Provide the [x, y] coordinate of the cell's center where the given text is located.  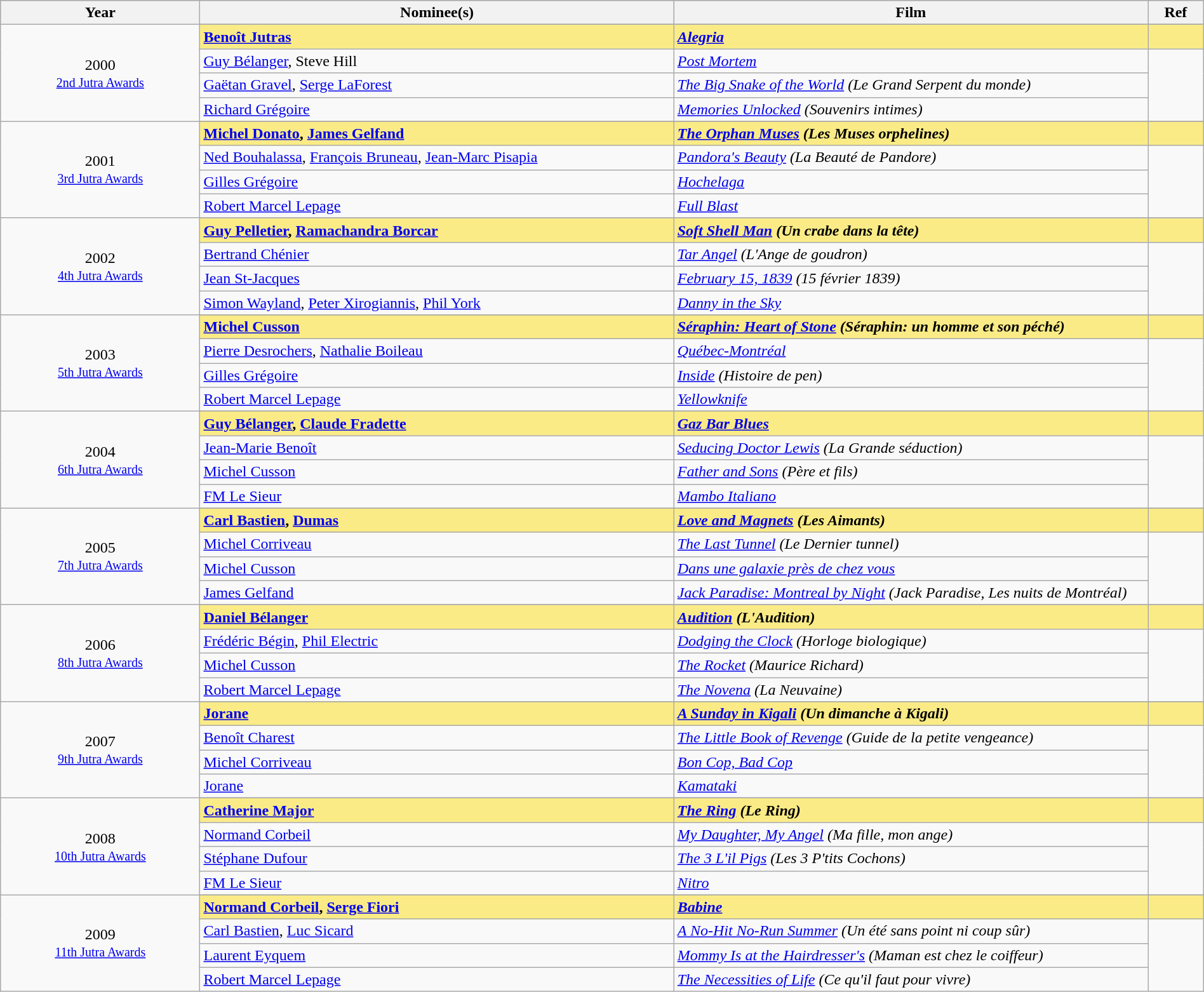
Bertrand Chénier [437, 254]
The Little Book of Revenge (Guide de la petite vengeance) [911, 738]
Stéphane Dufour [437, 859]
Kamataki [911, 786]
2003 5th Jutra Awards [100, 363]
The Novena (La Neuvaine) [911, 689]
The Last Tunnel (Le Dernier tunnel) [911, 544]
Nominee(s) [437, 13]
Mambo Italiano [911, 496]
Guy Pelletier, Ramachandra Borcar [437, 230]
A No-Hit No-Run Summer (Un été sans point ni coup sûr) [911, 931]
Danny in the Sky [911, 303]
Yellowknife [911, 399]
2004 6th Jutra Awards [100, 460]
Richard Grégoire [437, 109]
Normand Corbeil, Serge Fiori [437, 907]
Catherine Major [437, 810]
Dans une galaxie près de chez vous [911, 568]
Inside (Histoire de pen) [911, 375]
Love and Magnets (Les Aimants) [911, 520]
Guy Bélanger, Claude Fradette [437, 424]
The Rocket (Maurice Richard) [911, 665]
Carl Bastien, Dumas [437, 520]
Hochelaga [911, 182]
Ref [1176, 13]
Daniel Bélanger [437, 617]
Simon Wayland, Peter Xirogiannis, Phil York [437, 303]
Dodging the Clock (Horloge biologique) [911, 641]
The Necessities of Life (Ce qu'il faut pour vivre) [911, 979]
Benoît Charest [437, 738]
Tar Angel (L'Ange de goudron) [911, 254]
James Gelfand [437, 593]
Frédéric Bégin, Phil Electric [437, 641]
Memories Unlocked (Souvenirs intimes) [911, 109]
Father and Sons (Père et fils) [911, 472]
Jean St-Jacques [437, 278]
Post Mortem [911, 61]
Nitro [911, 883]
2007 9th Jutra Awards [100, 750]
2006 8th Jutra Awards [100, 653]
Michel Donato, James Gelfand [437, 133]
Alegria [911, 37]
Laurent Eyquem [437, 955]
The Ring (Le Ring) [911, 810]
Pierre Desrochers, Nathalie Boileau [437, 351]
Carl Bastien, Luc Sicard [437, 931]
Jack Paradise: Montreal by Night (Jack Paradise, Les nuits de Montréal) [911, 593]
Guy Bélanger, Steve Hill [437, 61]
Pandora's Beauty (La Beauté de Pandore) [911, 158]
Babine [911, 907]
Gaz Bar Blues [911, 424]
Seducing Doctor Lewis (La Grande séduction) [911, 448]
2009 11th Jutra Awards [100, 943]
2005 7th Jutra Awards [100, 556]
My Daughter, My Angel (Ma fille, mon ange) [911, 834]
Film [911, 13]
February 15, 1839 (15 février 1839) [911, 278]
2000 2nd Jutra Awards [100, 73]
Mommy Is at the Hairdresser's (Maman est chez le coiffeur) [911, 955]
Jean-Marie Benoît [437, 448]
Benoît Jutras [437, 37]
Québec-Montréal [911, 351]
Bon Cop, Bad Cop [911, 762]
A Sunday in Kigali (Un dimanche à Kigali) [911, 714]
2002 4th Jutra Awards [100, 266]
Ned Bouhalassa, François Bruneau, Jean-Marc Pisapia [437, 158]
The 3 L'il Pigs (Les 3 P'tits Cochons) [911, 859]
Gaëtan Gravel, Serge LaForest [437, 85]
Séraphin: Heart of Stone (Séraphin: un homme et son péché) [911, 327]
Year [100, 13]
The Big Snake of the World (Le Grand Serpent du monde) [911, 85]
Full Blast [911, 206]
The Orphan Muses (Les Muses orphelines) [911, 133]
Soft Shell Man (Un crabe dans la tête) [911, 230]
Audition (L'Audition) [911, 617]
2008 10th Jutra Awards [100, 847]
2001 3rd Jutra Awards [100, 170]
Normand Corbeil [437, 834]
